From the cell containing the given text, extract its center point as [x, y] coordinate. 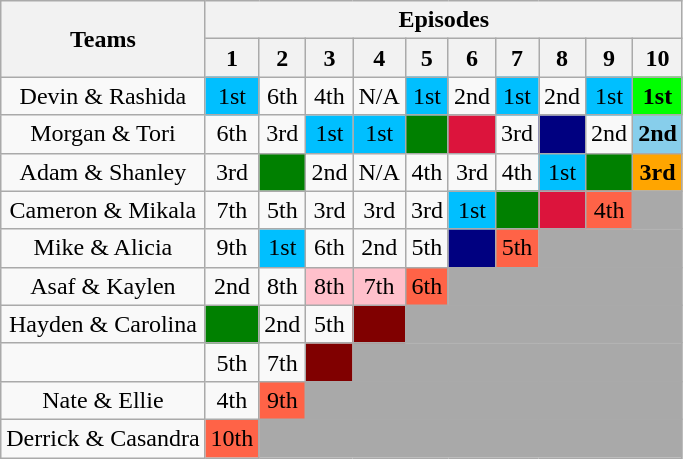
Episodes [444, 20]
Derrick & Casandra [103, 438]
6 [472, 58]
Asaf & Kaylen [103, 286]
10 [658, 58]
Devin & Rashida [103, 96]
Mike & Alicia [103, 248]
Nate & Ellie [103, 400]
10th [232, 438]
1 [232, 58]
Teams [103, 39]
7 [516, 58]
3 [330, 58]
5 [426, 58]
Adam & Shanley [103, 172]
2 [282, 58]
Hayden & Carolina [103, 324]
4 [379, 58]
9 [610, 58]
Morgan & Tori [103, 134]
Cameron & Mikala [103, 210]
8 [562, 58]
